Identify which cell holds the provided text, then report its (x, y) central coordinate. 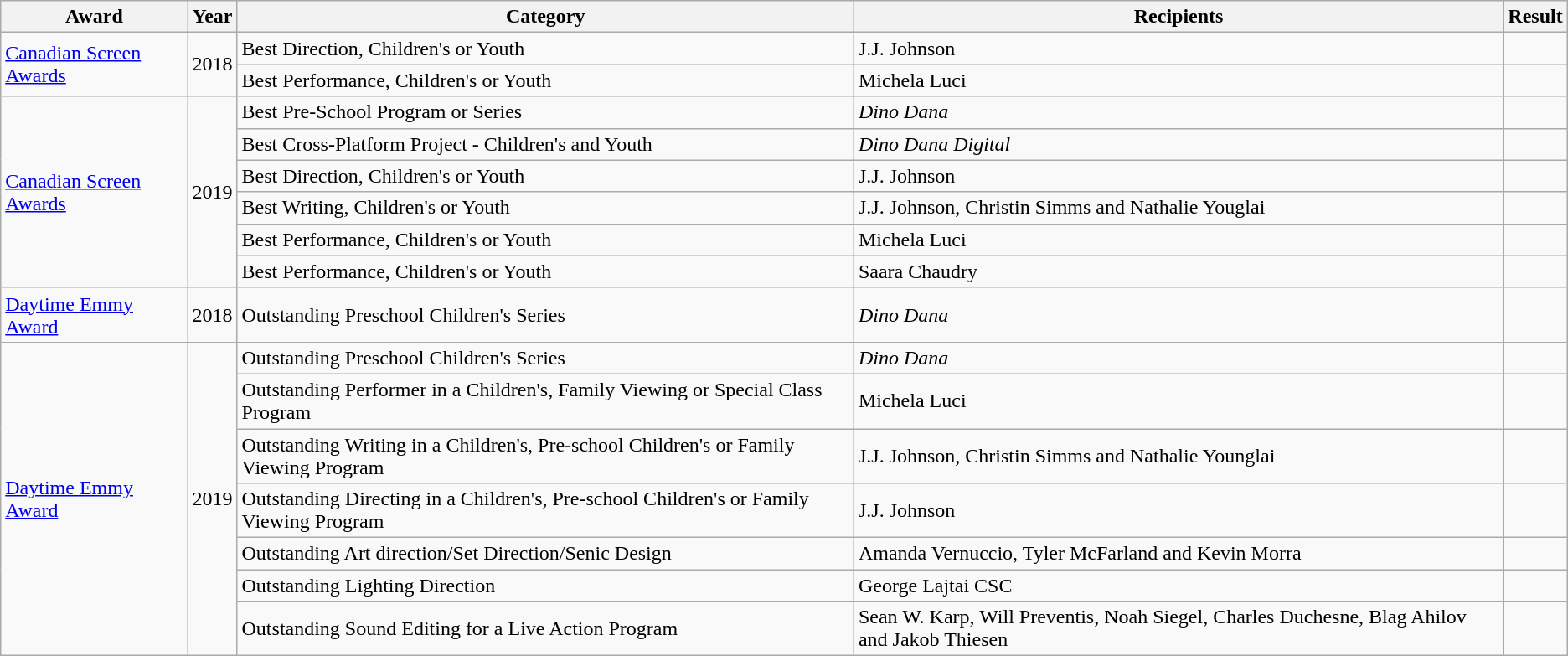
Best Writing, Children's or Youth (545, 208)
Outstanding Art direction/Set Direction/Senic Design (545, 554)
Sean W. Karp, Will Preventis, Noah Siegel, Charles Duchesne, Blag Ahilov and Jakob Thiesen (1178, 628)
George Lajtai CSC (1178, 586)
Dino Dana Digital (1178, 144)
Recipients (1178, 17)
Outstanding Sound Editing for a Live Action Program (545, 628)
Outstanding Lighting Direction (545, 586)
Outstanding Directing in a Children's, Pre-school Children's or Family Viewing Program (545, 511)
Result (1535, 17)
Year (213, 17)
Category (545, 17)
J.J. Johnson, Christin Simms and Nathalie Younglai (1178, 456)
Best Pre-School Program or Series (545, 112)
J.J. Johnson, Christin Simms and Nathalie Youglai (1178, 208)
Outstanding Performer in a Children's, Family Viewing or Special Class Program (545, 400)
Outstanding Writing in a Children's, Pre-school Children's or Family Viewing Program (545, 456)
Saara Chaudry (1178, 271)
Award (94, 17)
Amanda Vernuccio, Tyler McFarland and Kevin Morra (1178, 554)
Best Cross-Platform Project - Children's and Youth (545, 144)
